Find where the given text appears and provide that cell's center as [X, Y] coordinate. 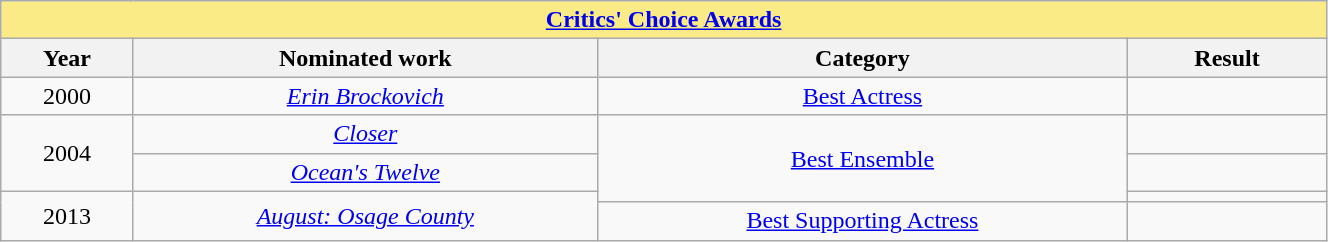
Closer [365, 134]
Nominated work [365, 58]
2013 [68, 216]
Best Ensemble [862, 158]
Critics' Choice Awards [664, 20]
2004 [68, 153]
August: Osage County [365, 216]
Result [1228, 58]
Erin Brockovich [365, 96]
Best Actress [862, 96]
Best Supporting Actress [862, 221]
2000 [68, 96]
Category [862, 58]
Ocean's Twelve [365, 172]
Year [68, 58]
